Return (x, y) of the center of cell containing provided text 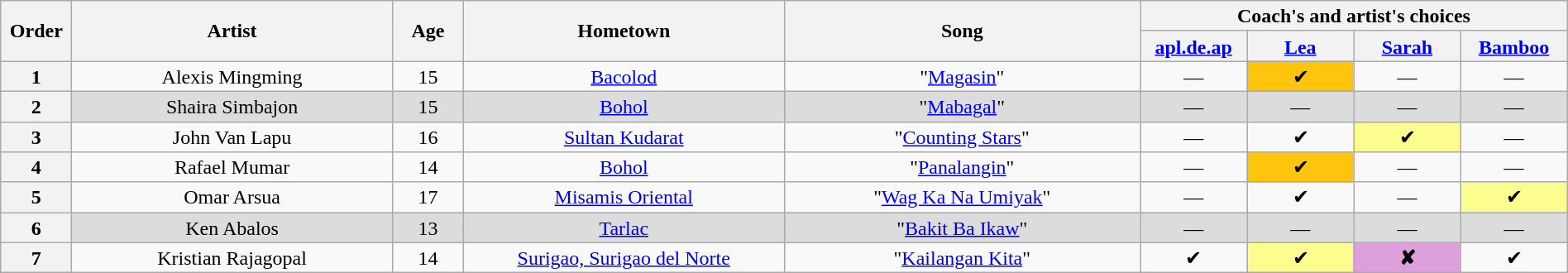
Shaira Simbajon (232, 106)
Hometown (624, 31)
Artist (232, 31)
Lea (1300, 46)
7 (36, 258)
Omar Arsua (232, 197)
apl.de.ap (1194, 46)
13 (428, 228)
Bacolod (624, 76)
Song (963, 31)
Alexis Mingming (232, 76)
Coach's and artist's choices (1355, 17)
2 (36, 106)
Sultan Kudarat (624, 137)
1 (36, 76)
Surigao, Surigao del Norte (624, 258)
Bamboo (1513, 46)
"Bakit Ba Ikaw" (963, 228)
5 (36, 197)
3 (36, 137)
"Magasin" (963, 76)
"Panalangin" (963, 167)
6 (36, 228)
"Counting Stars" (963, 137)
"Kailangan Kita" (963, 258)
✘ (1408, 258)
Misamis Oriental (624, 197)
17 (428, 197)
Tarlac (624, 228)
Ken Abalos (232, 228)
"Wag Ka Na Umiyak" (963, 197)
Order (36, 31)
John Van Lapu (232, 137)
Rafael Mumar (232, 167)
Sarah (1408, 46)
Age (428, 31)
"Mabagal" (963, 106)
4 (36, 167)
Kristian Rajagopal (232, 258)
16 (428, 137)
